Output the (X, Y) coordinate of the center of the cell containing the given text.  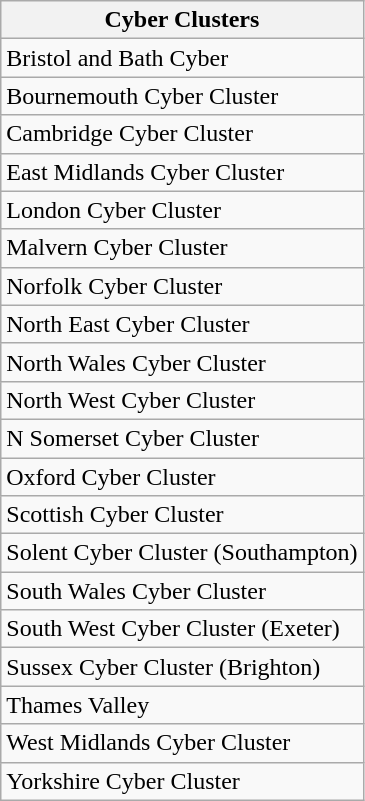
N Somerset Cyber Cluster (182, 438)
Cambridge Cyber Cluster (182, 134)
Oxford Cyber Cluster (182, 477)
Sussex Cyber Cluster (Brighton) (182, 667)
Yorkshire Cyber Cluster (182, 781)
Malvern Cyber Cluster (182, 248)
Scottish Cyber Cluster (182, 515)
South Wales Cyber Cluster (182, 591)
South West Cyber Cluster (Exeter) (182, 629)
Thames Valley (182, 705)
North Wales Cyber Cluster (182, 362)
Norfolk Cyber Cluster (182, 286)
North West Cyber Cluster (182, 400)
London Cyber Cluster (182, 210)
Bournemouth Cyber Cluster (182, 96)
Bristol and Bath Cyber (182, 58)
North East Cyber Cluster (182, 324)
West Midlands Cyber Cluster (182, 743)
Solent Cyber Cluster (Southampton) (182, 553)
Cyber Clusters (182, 20)
East Midlands Cyber Cluster (182, 172)
